For the text-containing cell, return its midpoint in [x, y] coordinate format. 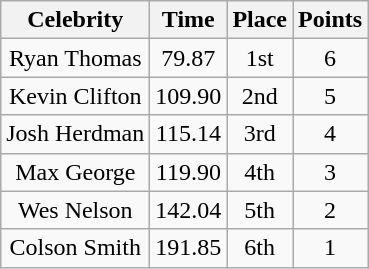
Colson Smith [76, 248]
2nd [260, 96]
3rd [260, 134]
Max George [76, 172]
Kevin Clifton [76, 96]
109.90 [188, 96]
3 [330, 172]
4th [260, 172]
Josh Herdman [76, 134]
Place [260, 20]
Celebrity [76, 20]
191.85 [188, 248]
Ryan Thomas [76, 58]
1 [330, 248]
119.90 [188, 172]
Time [188, 20]
79.87 [188, 58]
115.14 [188, 134]
6th [260, 248]
Points [330, 20]
Wes Nelson [76, 210]
4 [330, 134]
142.04 [188, 210]
5th [260, 210]
5 [330, 96]
2 [330, 210]
6 [330, 58]
1st [260, 58]
